Locate the cell with the specified text and output its [x, y] center coordinate. 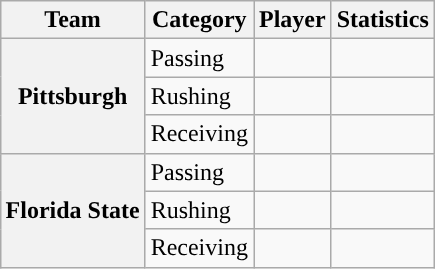
Player [293, 20]
Statistics [382, 20]
Team [72, 20]
Florida State [72, 210]
Category [199, 20]
Pittsburgh [72, 96]
